Detect which cell encompasses the target text, then output its (x, y) center coordinate. 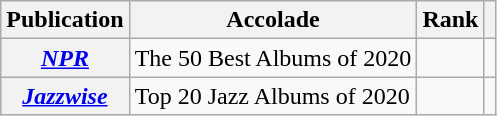
Accolade (273, 20)
Jazzwise (65, 96)
NPR (65, 58)
Top 20 Jazz Albums of 2020 (273, 96)
The 50 Best Albums of 2020 (273, 58)
Publication (65, 20)
Rank (450, 20)
